Return the (X, Y) coordinate for the center point of the cell that contains the specified text.  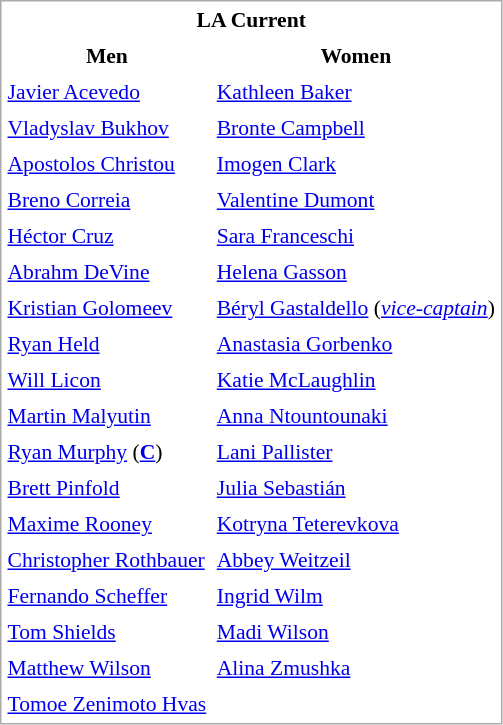
Bronte Campbell (356, 128)
Lani Pallister (356, 452)
Sara Franceschi (356, 236)
Fernando Scheffer (107, 596)
Maxime Rooney (107, 524)
Will Licon (107, 380)
Madi Wilson (356, 632)
Ryan Murphy (C) (107, 452)
Helena Gasson (356, 272)
Brett Pinfold (107, 488)
Kotryna Teterevkova (356, 524)
Kristian Golomeev (107, 308)
Katie McLaughlin (356, 380)
Béryl Gastaldello (vice-captain) (356, 308)
Breno Correia (107, 200)
Imogen Clark (356, 164)
Kathleen Baker (356, 92)
Abbey Weitzeil (356, 560)
Héctor Cruz (107, 236)
Men (107, 56)
Javier Acevedo (107, 92)
Ryan Held (107, 344)
Abrahm DeVine (107, 272)
Alina Zmushka (356, 668)
Julia Sebastián (356, 488)
Matthew Wilson (107, 668)
Apostolos Christou (107, 164)
Ingrid Wilm (356, 596)
Women (356, 56)
Anna Ntountounaki (356, 416)
LA Current (251, 20)
Tom Shields (107, 632)
Martin Malyutin (107, 416)
Tomoe Zenimoto Hvas (107, 704)
Christopher Rothbauer (107, 560)
Anastasia Gorbenko (356, 344)
Valentine Dumont (356, 200)
Vladyslav Bukhov (107, 128)
